Detect which cell encompasses the target text, then output its (X, Y) center coordinate. 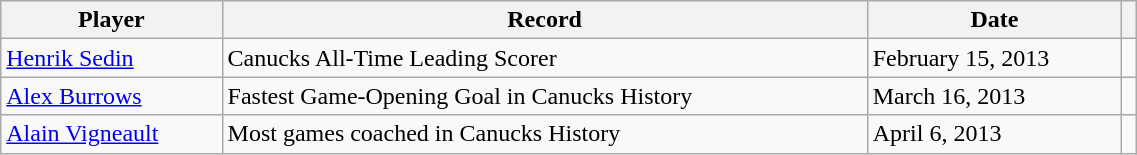
February 15, 2013 (994, 58)
Canucks All-Time Leading Scorer (544, 58)
Date (994, 20)
Alain Vigneault (112, 134)
Fastest Game-Opening Goal in Canucks History (544, 96)
Most games coached in Canucks History (544, 134)
Player (112, 20)
March 16, 2013 (994, 96)
April 6, 2013 (994, 134)
Henrik Sedin (112, 58)
Alex Burrows (112, 96)
Record (544, 20)
